From the cell containing the given text, extract its center point as (x, y) coordinate. 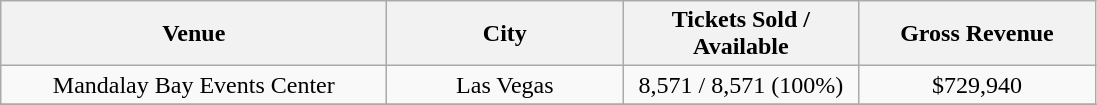
Gross Revenue (977, 34)
City (505, 34)
Venue (194, 34)
Tickets Sold / Available (741, 34)
8,571 / 8,571 (100%) (741, 85)
Mandalay Bay Events Center (194, 85)
$729,940 (977, 85)
Las Vegas (505, 85)
